Detect which cell encompasses the target text, then output its [x, y] center coordinate. 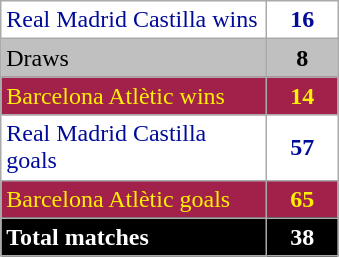
14 [302, 96]
8 [302, 58]
Total matches [134, 237]
Draws [134, 58]
Barcelona Atlètic goals [134, 199]
Barcelona Atlètic wins [134, 96]
65 [302, 199]
Real Madrid Castilla goals [134, 148]
Real Madrid Castilla wins [134, 20]
38 [302, 237]
57 [302, 148]
16 [302, 20]
